Find where the given text appears and provide that cell's center as (X, Y) coordinate. 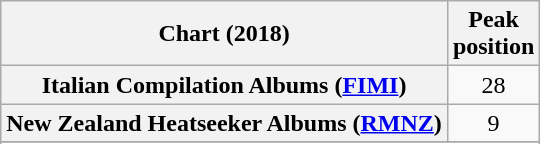
28 (493, 85)
9 (493, 123)
New Zealand Heatseeker Albums (RMNZ) (224, 123)
Italian Compilation Albums (FIMI) (224, 85)
Chart (2018) (224, 34)
Peak position (493, 34)
